Identify which cell holds the provided text, then report its (x, y) central coordinate. 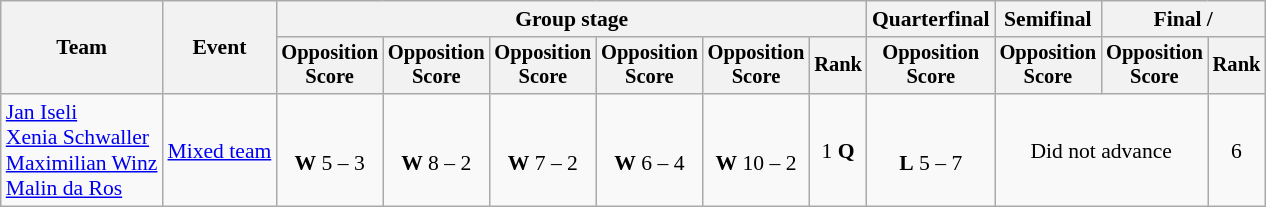
Final / (1183, 19)
6 (1237, 150)
Team (82, 48)
L 5 – 7 (931, 150)
Group stage (572, 19)
Jan IseliXenia SchwallerMaximilian WinzMalin da Ros (82, 150)
Mixed team (219, 150)
W 10 – 2 (756, 150)
1 Q (838, 150)
Quarterfinal (931, 19)
Did not advance (1102, 150)
W 5 – 3 (330, 150)
W 6 – 4 (650, 150)
Event (219, 48)
Semifinal (1048, 19)
W 7 – 2 (544, 150)
W 8 – 2 (436, 150)
